Find where the given text appears and provide that cell's center as [x, y] coordinate. 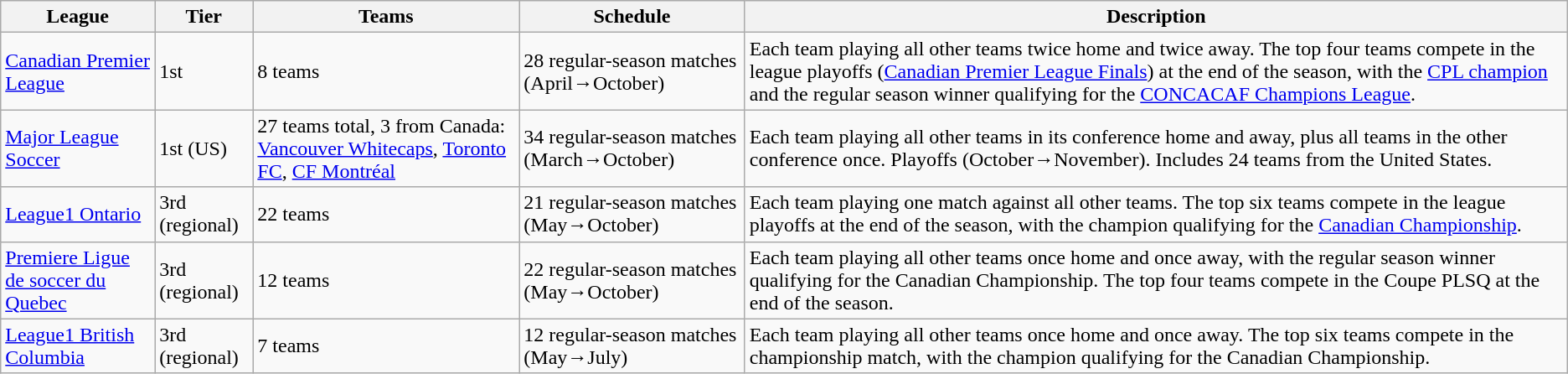
34 regular-season matches (March→October) [632, 148]
Canadian Premier League [78, 71]
Premiere Ligue de soccer du Quebec [78, 280]
Description [1156, 17]
Major League Soccer [78, 148]
22 regular-season matches (May→October) [632, 280]
League1 Ontario [78, 215]
League1 British Columbia [78, 345]
1st [204, 71]
Tier [204, 17]
21 regular-season matches (May→October) [632, 215]
8 teams [386, 71]
7 teams [386, 345]
League [78, 17]
Teams [386, 17]
27 teams total, 3 from Canada: Vancouver Whitecaps, Toronto FC, CF Montréal [386, 148]
Schedule [632, 17]
12 regular-season matches (May→July) [632, 345]
1st (US) [204, 148]
22 teams [386, 215]
12 teams [386, 280]
28 regular-season matches (April→October) [632, 71]
